From the cell containing the given text, extract its center point as (x, y) coordinate. 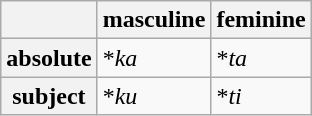
feminine (261, 20)
*ta (261, 58)
*ka (154, 58)
subject (49, 96)
masculine (154, 20)
absolute (49, 58)
*ti (261, 96)
*ku (154, 96)
